Detect which cell encompasses the target text, then output its [X, Y] center coordinate. 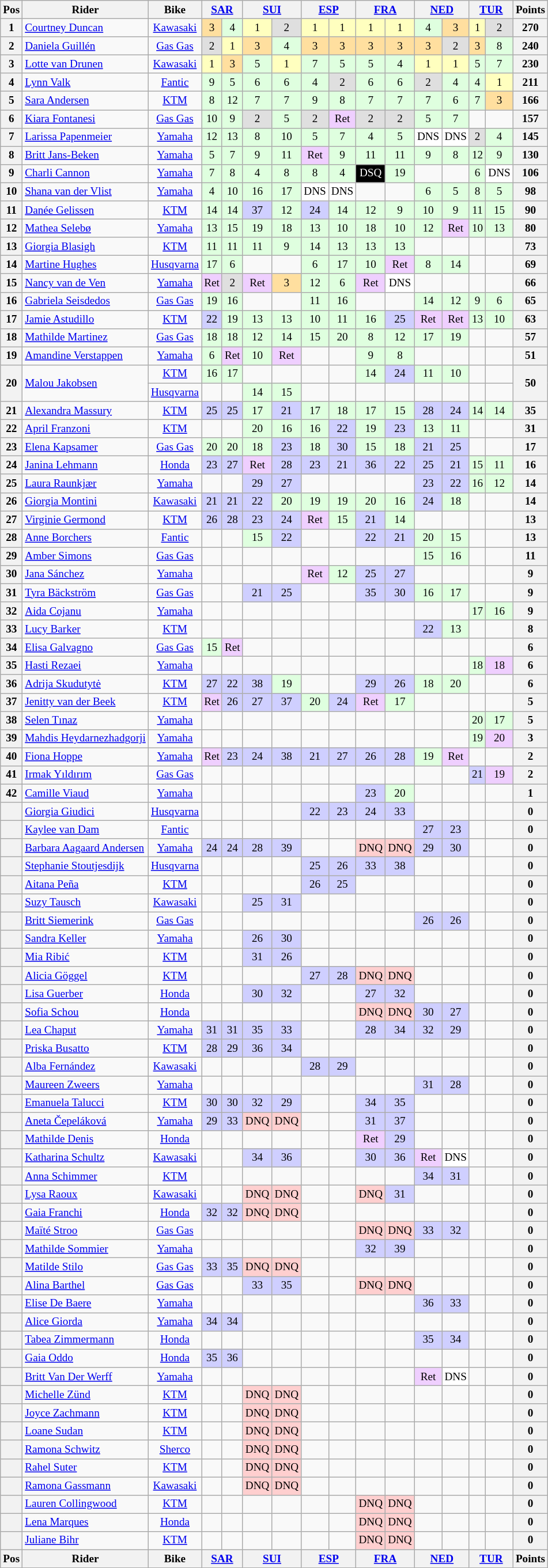
Ramona Gassmann [85, 1486]
Mathea Selebø [85, 228]
Malou Jakobsen [85, 382]
Selen Tınaz [85, 721]
Katharina Schultz [85, 1158]
DSQ [371, 173]
Alicia Göggel [85, 976]
Alina Barthel [85, 1285]
Amandine Verstappen [85, 356]
Lena Marques [85, 1522]
Matilde Stilo [85, 1267]
Anna Schimmer [85, 1176]
Shana van der Vlist [85, 192]
66 [530, 283]
211 [530, 82]
Gabriela Seisdedos [85, 301]
Sara Andersen [85, 101]
Giorgia Blasigh [85, 247]
Ramona Schwitz [85, 1449]
Mathilde Denis [85, 1139]
157 [530, 119]
April Franzoni [85, 429]
73 [530, 247]
80 [530, 228]
Priska Busatto [85, 1048]
Britt Van Der Werff [85, 1377]
Sofia Schou [85, 1012]
Tyra Bäckström [85, 593]
Gaia Franchi [85, 1213]
Martine Hughes [85, 265]
Aitana Peña [85, 884]
Virginie Germond [85, 520]
Lynn Valk [85, 82]
Charli Cannon [85, 173]
Mathilde Martinez [85, 338]
40 [12, 757]
Alice Giorda [85, 1322]
Lauren Collingwood [85, 1504]
Britt Siemerink [85, 921]
Lotte van Drunen [85, 64]
69 [530, 265]
230 [530, 64]
Maureen Zweers [85, 1085]
Fiona Hoppe [85, 757]
63 [530, 319]
Giorgia Giudici [85, 812]
Hasti Rezaei [85, 666]
Giorgia Montini [85, 502]
Gaia Oddo [85, 1358]
Rahel Suter [85, 1468]
Aneta Čepeláková [85, 1122]
Lea Chaput [85, 1030]
50 [530, 382]
145 [530, 137]
Mathilde Sommier [85, 1249]
Laura Raunkjær [85, 483]
Sherco [175, 1449]
Courtney Duncan [85, 28]
Lysa Raoux [85, 1194]
Daniela Guillén [85, 46]
Barbara Aagaard Andersen [85, 848]
Jenitty van der Beek [85, 702]
Michelle Zünd [85, 1395]
Sandra Keller [85, 939]
Stephanie Stoutjesdijk [85, 866]
Camille Viaud [85, 793]
270 [530, 28]
Maïté Stroo [85, 1230]
65 [530, 301]
42 [12, 793]
Britt Jans-Beken [85, 156]
Loane Sudan [85, 1431]
240 [530, 46]
Lucy Barker [85, 629]
Nancy van de Ven [85, 283]
130 [530, 156]
Elisa Galvagno [85, 647]
Suzy Tausch [85, 903]
Alba Fernández [85, 1067]
90 [530, 210]
Larissa Papenmeier [85, 137]
Anne Borchers [85, 538]
Elise De Baere [85, 1304]
Janina Lehmann [85, 465]
Kiara Fontanesi [85, 119]
Juliane Bihr [85, 1540]
Danée Gelissen [85, 210]
57 [530, 338]
Lisa Guerber [85, 994]
Alexandra Massury [85, 411]
Jamie Astudillo [85, 319]
Joyce Zachmann [85, 1413]
Amber Simons [85, 556]
41 [12, 775]
Irmak Yıldırım [85, 775]
Adrija Skudutytė [85, 684]
Kaylee van Dam [85, 830]
51 [530, 356]
166 [530, 101]
Elena Kapsamer [85, 447]
Jana Sánchez [85, 574]
106 [530, 173]
Tabea Zimmermann [85, 1340]
Mahdis Heydarnezhadgorji [85, 738]
Emanuela Talucci [85, 1103]
98 [530, 192]
Aida Cojanu [85, 611]
Mia Ribić [85, 957]
